Capture the cell that displays the provided text and extract its (x, y) central coordinate. 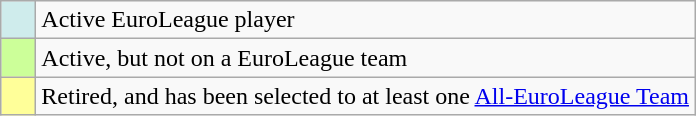
Active, but not on a EuroLeague team (366, 58)
Retired, and has been selected to at least one All-EuroLeague Team (366, 96)
Active EuroLeague player (366, 20)
